Scan for the cell matching the given text and deliver its [x, y] coordinate at center. 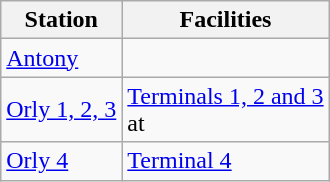
Orly 1, 2, 3 [62, 110]
Terminal 4 [226, 161]
Station [62, 20]
Terminals 1, 2 and 3 at [226, 110]
Facilities [226, 20]
Orly 4 [62, 161]
Antony [62, 58]
